From the cell containing the given text, extract its center point as (x, y) coordinate. 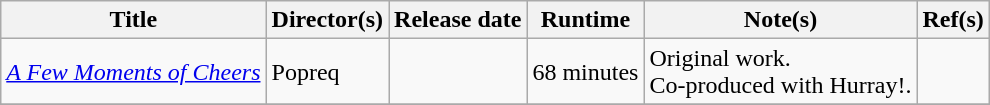
Runtime (586, 20)
A Few Moments of Cheers (134, 72)
Director(s) (328, 20)
Ref(s) (953, 20)
Original work.Co-produced with Hurray!. (780, 72)
Popreq (328, 72)
Title (134, 20)
68 minutes (586, 72)
Release date (458, 20)
Note(s) (780, 20)
